Scan for the cell matching the given text and deliver its [x, y] coordinate at center. 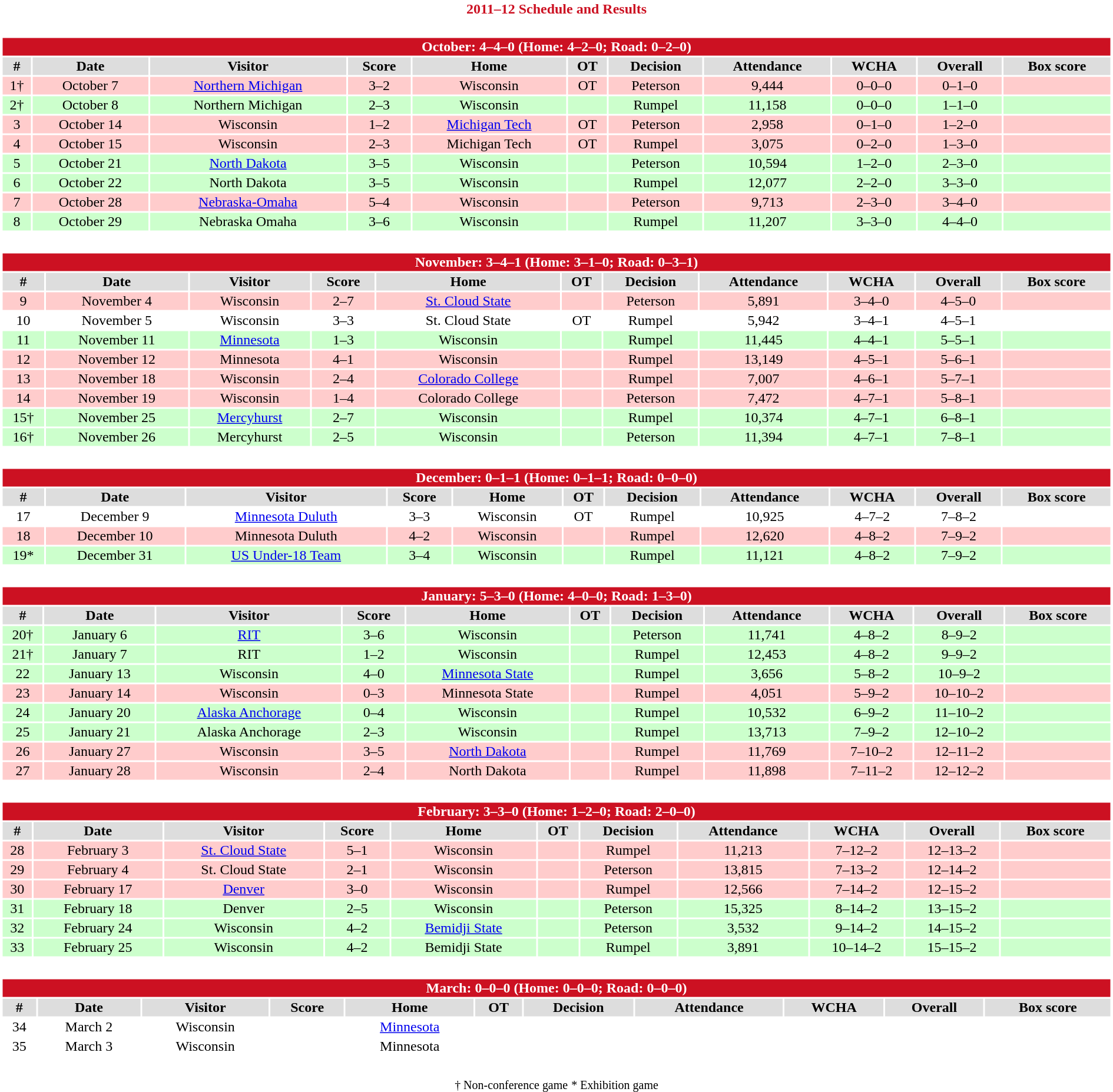
10–10–2 [959, 693]
February 24 [98, 928]
October 14 [90, 124]
November 4 [117, 301]
February 25 [98, 947]
10,594 [767, 163]
14 [23, 399]
20† [22, 635]
13,713 [767, 732]
13,149 [763, 360]
12,566 [743, 889]
21† [22, 654]
9 [23, 301]
11,769 [767, 752]
January 7 [100, 654]
11,741 [767, 635]
October 21 [90, 163]
5 [16, 163]
11 [23, 340]
November 11 [117, 340]
4–4–1 [872, 340]
4–6–1 [872, 379]
October: 4–4–0 (Home: 4–2–0; Road: 0–2–0) [556, 47]
11,394 [763, 437]
January 13 [100, 674]
11,445 [763, 340]
7–11–2 [872, 771]
2–1 [357, 869]
12–10–2 [959, 732]
October 28 [90, 202]
23 [22, 693]
34 [19, 1027]
US Under-18 Team [286, 555]
7–8–2 [959, 516]
11–10–2 [959, 713]
11,158 [767, 105]
5–4 [379, 202]
16† [23, 437]
8 [16, 222]
11,207 [767, 222]
5–6–1 [958, 360]
6 [16, 183]
November 19 [117, 399]
March 3 [89, 1046]
February 3 [98, 851]
17 [23, 516]
2† [16, 105]
January 27 [100, 752]
6–9–2 [872, 713]
Nebraska-Omaha [247, 202]
5–1 [357, 851]
15,325 [743, 908]
7–14–2 [856, 889]
12,453 [767, 654]
6–8–1 [958, 417]
November 12 [117, 360]
15–15–2 [952, 947]
January 21 [100, 732]
January 20 [100, 713]
October 29 [90, 222]
12,620 [764, 536]
22 [22, 674]
26 [22, 752]
13–15–2 [952, 908]
November 25 [117, 417]
7 [16, 202]
1† [16, 85]
October 15 [90, 144]
32 [16, 928]
December 9 [115, 516]
February 17 [98, 889]
October 22 [90, 183]
8–9–2 [959, 635]
12,077 [767, 183]
3–4–1 [872, 321]
4–0 [373, 674]
5–8–2 [872, 674]
December 31 [115, 555]
5,891 [763, 301]
12–14–2 [952, 869]
December: 0–1–1 (Home: 0–1–1; Road: 0–0–0) [556, 477]
0–3 [373, 693]
10–14–2 [856, 947]
3,656 [767, 674]
9,444 [767, 85]
13 [23, 379]
9–14–2 [856, 928]
4 [16, 144]
10,374 [763, 417]
5–5–1 [958, 340]
November 18 [117, 379]
3,891 [743, 947]
8–14–2 [856, 908]
31 [16, 908]
24 [22, 713]
15† [23, 417]
2,958 [767, 124]
7–8–1 [958, 437]
28 [16, 851]
10,925 [764, 516]
7–10–2 [872, 752]
November 5 [117, 321]
January 14 [100, 693]
0–2–0 [874, 144]
October 8 [90, 105]
7,472 [763, 399]
18 [23, 536]
February: 3–3–0 (Home: 1–2–0; Road: 2–0–0) [556, 812]
7,007 [763, 379]
5–8–1 [958, 399]
12–15–2 [952, 889]
2011–12 Schedule and Results [556, 9]
1–3–0 [960, 144]
7–13–2 [856, 869]
1–3 [343, 340]
3–0 [357, 889]
2–2–0 [874, 183]
9,713 [767, 202]
3 [16, 124]
1–1–0 [960, 105]
12–13–2 [952, 851]
January 28 [100, 771]
9–9–2 [959, 654]
3–4 [419, 555]
11,213 [743, 851]
30 [16, 889]
10 [23, 321]
0–4 [373, 713]
11,121 [764, 555]
January: 5–3–0 (Home: 4–0–0; Road: 1–3–0) [556, 596]
5,942 [763, 321]
November 26 [117, 437]
29 [16, 869]
March 2 [89, 1027]
10,532 [767, 713]
13,815 [743, 869]
4–5–0 [958, 301]
Nebraska Omaha [247, 222]
7–12–2 [856, 851]
February 4 [98, 869]
25 [22, 732]
19* [23, 555]
4,051 [767, 693]
12–12–2 [959, 771]
November: 3–4–1 (Home: 3–1–0; Road: 0–3–1) [556, 262]
11,898 [767, 771]
12–11–2 [959, 752]
27 [22, 771]
4–4–0 [960, 222]
1–4 [343, 399]
33 [16, 947]
4–7–2 [872, 516]
January 6 [100, 635]
December 10 [115, 536]
12 [23, 360]
5–9–2 [872, 693]
10–9–2 [959, 674]
October 7 [90, 85]
5–7–1 [958, 379]
3,075 [767, 144]
14–15–2 [952, 928]
3–2 [379, 85]
4–1 [343, 360]
3,532 [743, 928]
35 [19, 1046]
February 18 [98, 908]
March: 0–0–0 (Home: 0–0–0; Road: 0–0–0) [556, 988]
